Output the [x, y] coordinate of the center of the cell containing the given text.  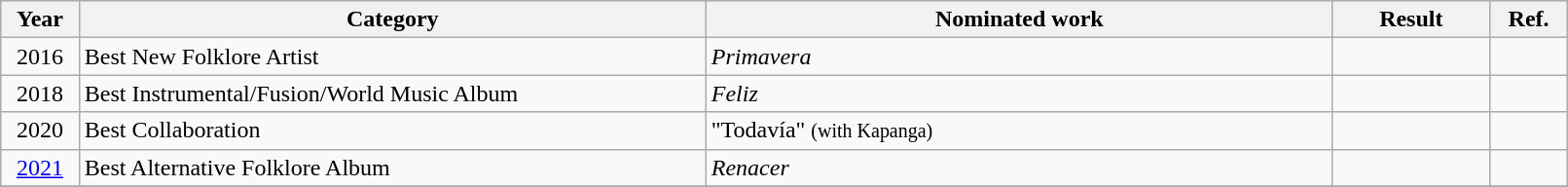
Best Alternative Folklore Album [392, 168]
Nominated work [1019, 19]
2020 [40, 131]
"Todavía" (with Kapanga) [1019, 131]
Ref. [1528, 19]
Feliz [1019, 93]
Renacer [1019, 168]
Best Instrumental/Fusion/World Music Album [392, 93]
Result [1411, 19]
Year [40, 19]
Primavera [1019, 56]
2018 [40, 93]
Best Collaboration [392, 131]
2021 [40, 168]
2016 [40, 56]
Best New Folklore Artist [392, 56]
Category [392, 19]
